Identify which cell holds the provided text, then report its [x, y] central coordinate. 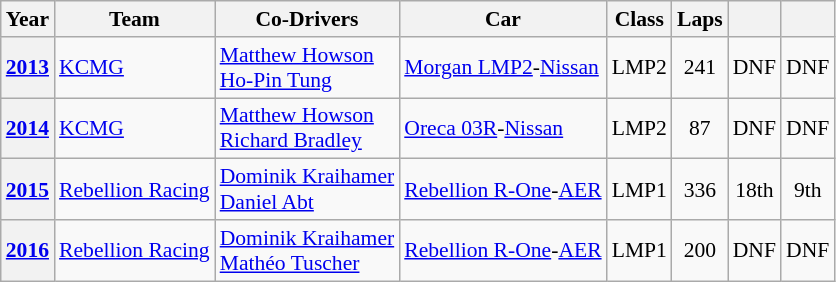
Morgan LMP2-Nissan [502, 68]
Matthew Howson Ho-Pin Tung [308, 68]
2015 [28, 190]
200 [700, 250]
Dominik Kraihamer Mathéo Tuscher [308, 250]
Laps [700, 19]
Class [640, 19]
18th [754, 190]
Dominik Kraihamer Daniel Abt [308, 190]
2013 [28, 68]
Year [28, 19]
Car [502, 19]
Oreca 03R-Nissan [502, 128]
2016 [28, 250]
9th [808, 190]
336 [700, 190]
241 [700, 68]
Co-Drivers [308, 19]
2014 [28, 128]
Team [134, 19]
87 [700, 128]
Matthew Howson Richard Bradley [308, 128]
